Extract the [X, Y] coordinate from the center of the cell holding the provided text.  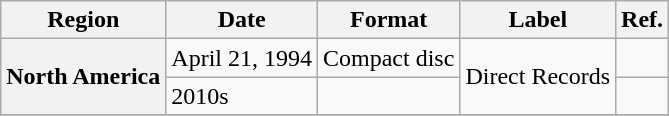
Compact disc [389, 58]
2010s [242, 96]
Date [242, 20]
Format [389, 20]
Direct Records [538, 77]
Ref. [642, 20]
Region [84, 20]
Label [538, 20]
April 21, 1994 [242, 58]
North America [84, 77]
